Scan for the cell matching the given text and deliver its (x, y) coordinate at center. 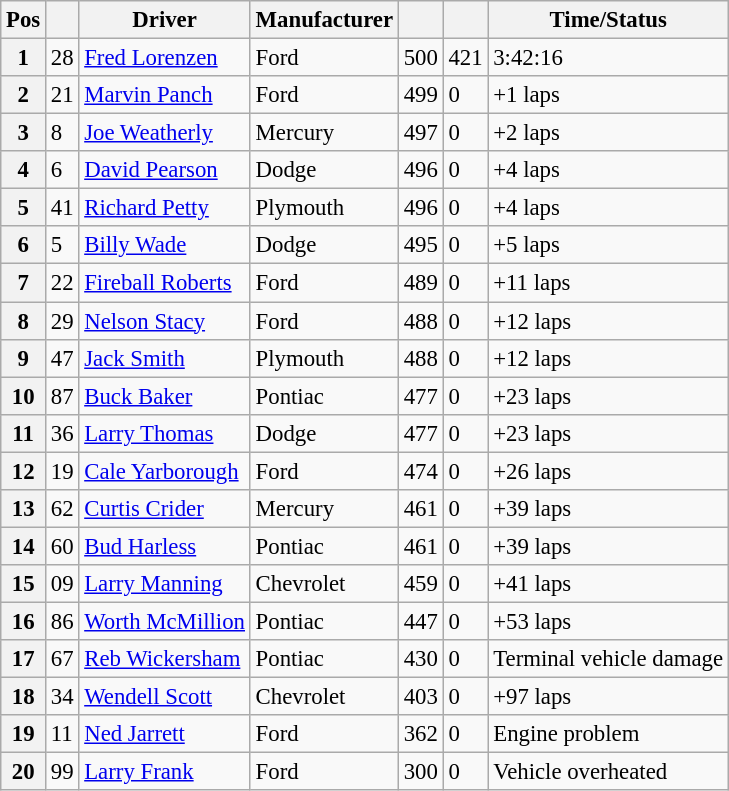
Cale Yarborough (164, 471)
Reb Wickersham (164, 659)
497 (420, 133)
17 (24, 659)
495 (420, 245)
86 (62, 621)
447 (420, 621)
Terminal vehicle damage (608, 659)
36 (62, 433)
Buck Baker (164, 396)
Marvin Panch (164, 95)
14 (24, 546)
10 (24, 396)
+2 laps (608, 133)
Manufacturer (324, 20)
+53 laps (608, 621)
15 (24, 584)
Nelson Stacy (164, 321)
34 (62, 697)
Driver (164, 20)
David Pearson (164, 170)
09 (62, 584)
41 (62, 208)
18 (24, 697)
+5 laps (608, 245)
430 (420, 659)
Pos (24, 20)
4 (24, 170)
Curtis Crider (164, 509)
Ned Jarrett (164, 734)
+97 laps (608, 697)
12 (24, 471)
Joe Weatherly (164, 133)
22 (62, 283)
9 (24, 358)
62 (62, 509)
21 (62, 95)
Larry Thomas (164, 433)
87 (62, 396)
Worth McMillion (164, 621)
403 (420, 697)
7 (24, 283)
3:42:16 (608, 58)
Larry Manning (164, 584)
Fireball Roberts (164, 283)
+1 laps (608, 95)
29 (62, 321)
+26 laps (608, 471)
489 (420, 283)
20 (24, 772)
47 (62, 358)
2 (24, 95)
13 (24, 509)
300 (420, 772)
Richard Petty (164, 208)
99 (62, 772)
Billy Wade (164, 245)
60 (62, 546)
Fred Lorenzen (164, 58)
Wendell Scott (164, 697)
Engine problem (608, 734)
499 (420, 95)
Time/Status (608, 20)
Larry Frank (164, 772)
Bud Harless (164, 546)
459 (420, 584)
28 (62, 58)
1 (24, 58)
16 (24, 621)
500 (420, 58)
67 (62, 659)
+11 laps (608, 283)
421 (466, 58)
Vehicle overheated (608, 772)
+41 laps (608, 584)
3 (24, 133)
362 (420, 734)
474 (420, 471)
Jack Smith (164, 358)
